Pinpoint the cell where the given text exists, returning its [x, y] midpoint coordinate. 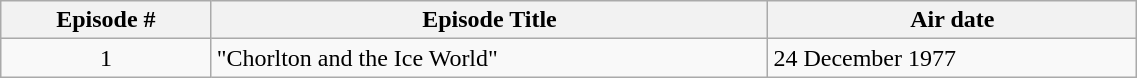
"Chorlton and the Ice World" [490, 58]
Air date [952, 20]
Episode # [106, 20]
24 December 1977 [952, 58]
Episode Title [490, 20]
1 [106, 58]
